Scan for the cell matching the given text and deliver its [X, Y] coordinate at center. 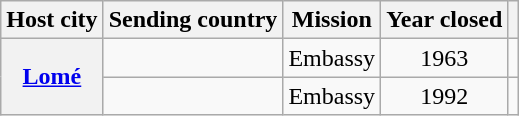
1992 [444, 96]
Host city [52, 20]
Lomé [52, 77]
1963 [444, 58]
Mission [332, 20]
Sending country [193, 20]
Year closed [444, 20]
